Return (X, Y) of the center of cell containing provided text 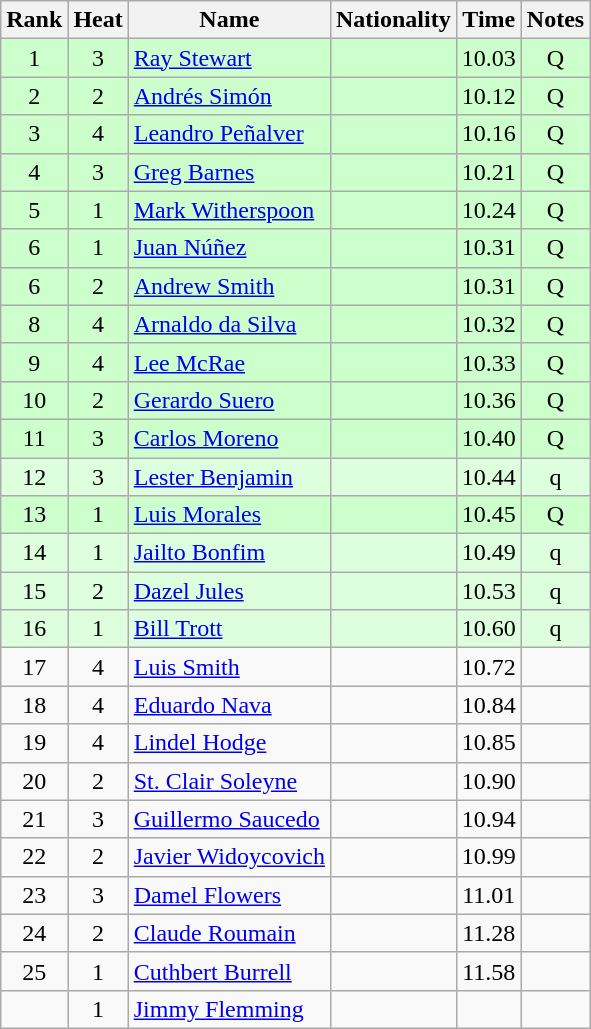
14 (34, 553)
Gerardo Suero (229, 400)
10.12 (488, 96)
23 (34, 895)
10.99 (488, 857)
25 (34, 971)
Jimmy Flemming (229, 1009)
Luis Morales (229, 515)
19 (34, 743)
Dazel Jules (229, 591)
Greg Barnes (229, 172)
10.60 (488, 629)
10.72 (488, 667)
Name (229, 20)
Guillermo Saucedo (229, 819)
Cuthbert Burrell (229, 971)
Luis Smith (229, 667)
24 (34, 933)
8 (34, 324)
10.40 (488, 438)
10.03 (488, 58)
Lindel Hodge (229, 743)
Lester Benjamin (229, 477)
18 (34, 705)
11.28 (488, 933)
Time (488, 20)
11.58 (488, 971)
Andrew Smith (229, 286)
22 (34, 857)
Heat (98, 20)
16 (34, 629)
Arnaldo da Silva (229, 324)
Rank (34, 20)
Juan Núñez (229, 248)
St. Clair Soleyne (229, 781)
Nationality (393, 20)
17 (34, 667)
12 (34, 477)
9 (34, 362)
10.33 (488, 362)
10.36 (488, 400)
10.85 (488, 743)
10 (34, 400)
Notes (555, 20)
5 (34, 210)
10.44 (488, 477)
10.24 (488, 210)
Ray Stewart (229, 58)
10.84 (488, 705)
10.16 (488, 134)
10.53 (488, 591)
10.49 (488, 553)
Claude Roumain (229, 933)
15 (34, 591)
Bill Trott (229, 629)
10.21 (488, 172)
Leandro Peñalver (229, 134)
10.90 (488, 781)
Lee McRae (229, 362)
10.94 (488, 819)
Javier Widoycovich (229, 857)
Eduardo Nava (229, 705)
20 (34, 781)
Damel Flowers (229, 895)
Mark Witherspoon (229, 210)
11 (34, 438)
10.45 (488, 515)
10.32 (488, 324)
21 (34, 819)
Andrés Simón (229, 96)
Jailto Bonfim (229, 553)
Carlos Moreno (229, 438)
11.01 (488, 895)
13 (34, 515)
